Search for the cell housing the specified text and yield its (x, y) center coordinate. 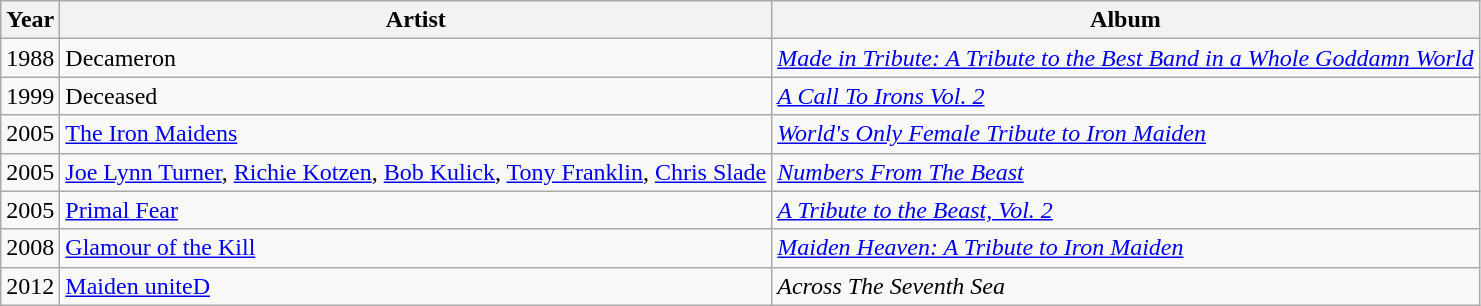
A Call To Irons Vol. 2 (1126, 96)
Maiden Heaven: A Tribute to Iron Maiden (1126, 248)
Primal Fear (416, 210)
The Iron Maidens (416, 134)
1988 (30, 58)
Across The Seventh Sea (1126, 286)
2008 (30, 248)
Joe Lynn Turner, Richie Kotzen, Bob Kulick, Tony Franklin, Chris Slade (416, 172)
2012 (30, 286)
Made in Tribute: A Tribute to the Best Band in a Whole Goddamn World (1126, 58)
World's Only Female Tribute to Iron Maiden (1126, 134)
Deceased (416, 96)
Glamour of the Kill (416, 248)
Artist (416, 20)
A Tribute to the Beast, Vol. 2 (1126, 210)
Album (1126, 20)
Numbers From The Beast (1126, 172)
1999 (30, 96)
Year (30, 20)
Maiden uniteD (416, 286)
Decameron (416, 58)
